Find where the given text appears and provide that cell's center as (X, Y) coordinate. 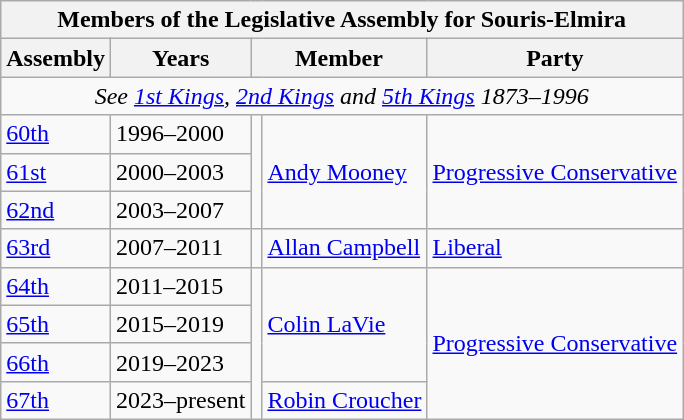
Years (180, 58)
60th (56, 134)
Assembly (56, 58)
67th (56, 400)
Robin Croucher (344, 400)
65th (56, 324)
2003–2007 (180, 210)
1996–2000 (180, 134)
2007–2011 (180, 248)
2023–present (180, 400)
Party (555, 58)
2015–2019 (180, 324)
63rd (56, 248)
Colin LaVie (344, 324)
64th (56, 286)
Members of the Legislative Assembly for Souris-Elmira (342, 20)
62nd (56, 210)
Allan Campbell (344, 248)
2000–2003 (180, 172)
66th (56, 362)
Andy Mooney (344, 172)
Liberal (555, 248)
Member (339, 58)
2019–2023 (180, 362)
61st (56, 172)
See 1st Kings, 2nd Kings and 5th Kings 1873–1996 (342, 96)
2011–2015 (180, 286)
